Capture the cell that displays the provided text and extract its [x, y] central coordinate. 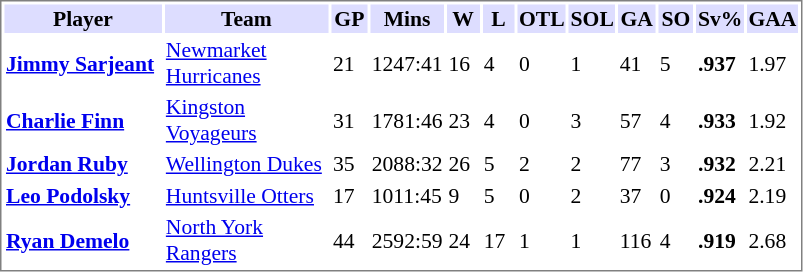
1.92 [772, 120]
Sv% [720, 18]
L [498, 18]
2.19 [772, 196]
9 [463, 196]
OTL [542, 18]
31 [349, 120]
41 [636, 63]
35 [349, 164]
Wellington Dukes [246, 164]
.933 [720, 120]
16 [463, 63]
Newmarket Hurricanes [246, 63]
Huntsville Otters [246, 196]
116 [636, 240]
Charlie Finn [82, 120]
Jordan Ruby [82, 164]
.924 [720, 196]
57 [636, 120]
SO [676, 18]
1.97 [772, 63]
Leo Podolsky [82, 196]
GA [636, 18]
.937 [720, 63]
GP [349, 18]
Jimmy Sarjeant [82, 63]
2592:59 [407, 240]
GAA [772, 18]
77 [636, 164]
Team [246, 18]
Kingston Voyageurs [246, 120]
2.21 [772, 164]
37 [636, 196]
Mins [407, 18]
Player [82, 18]
1247:41 [407, 63]
1781:46 [407, 120]
W [463, 18]
26 [463, 164]
21 [349, 63]
.919 [720, 240]
23 [463, 120]
44 [349, 240]
2.68 [772, 240]
24 [463, 240]
1011:45 [407, 196]
SOL [592, 18]
Ryan Demelo [82, 240]
North York Rangers [246, 240]
2088:32 [407, 164]
.932 [720, 164]
